Extract the (x, y) coordinate from the center of the cell holding the provided text.  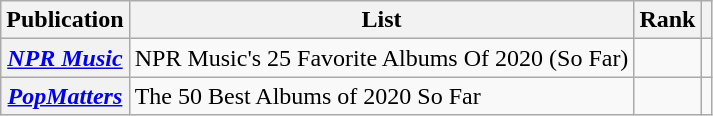
List (382, 20)
Rank (668, 20)
The 50 Best Albums of 2020 So Far (382, 96)
Publication (65, 20)
PopMatters (65, 96)
NPR Music (65, 58)
NPR Music's 25 Favorite Albums Of 2020 (So Far) (382, 58)
